Identify which cell holds the provided text, then report its [X, Y] central coordinate. 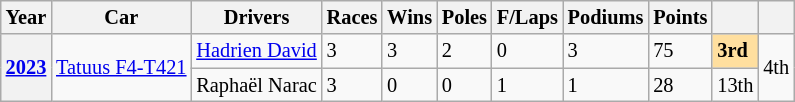
Podiums [606, 17]
Drivers [256, 17]
Points [680, 17]
13th [735, 85]
Car [121, 17]
2 [464, 51]
2023 [26, 68]
F/Laps [528, 17]
Poles [464, 17]
Wins [410, 17]
Hadrien David [256, 51]
3rd [735, 51]
Raphaël Narac [256, 85]
75 [680, 51]
Races [352, 17]
Year [26, 17]
28 [680, 85]
4th [776, 68]
Tatuus F4-T421 [121, 68]
